From the cell containing the given text, extract its center point as (X, Y) coordinate. 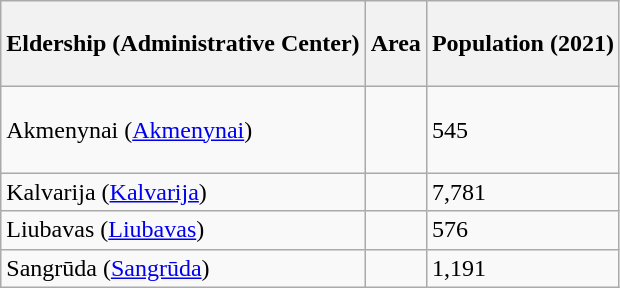
Sangrūda (Sangrūda) (183, 268)
Area (396, 44)
576 (522, 230)
1,191 (522, 268)
Kalvarija (Kalvarija) (183, 192)
545 (522, 130)
7,781 (522, 192)
Population (2021) (522, 44)
Liubavas (Liubavas) (183, 230)
Akmenynai (Akmenynai) (183, 130)
Eldership (Administrative Center) (183, 44)
